Scan for the cell matching the given text and deliver its [x, y] coordinate at center. 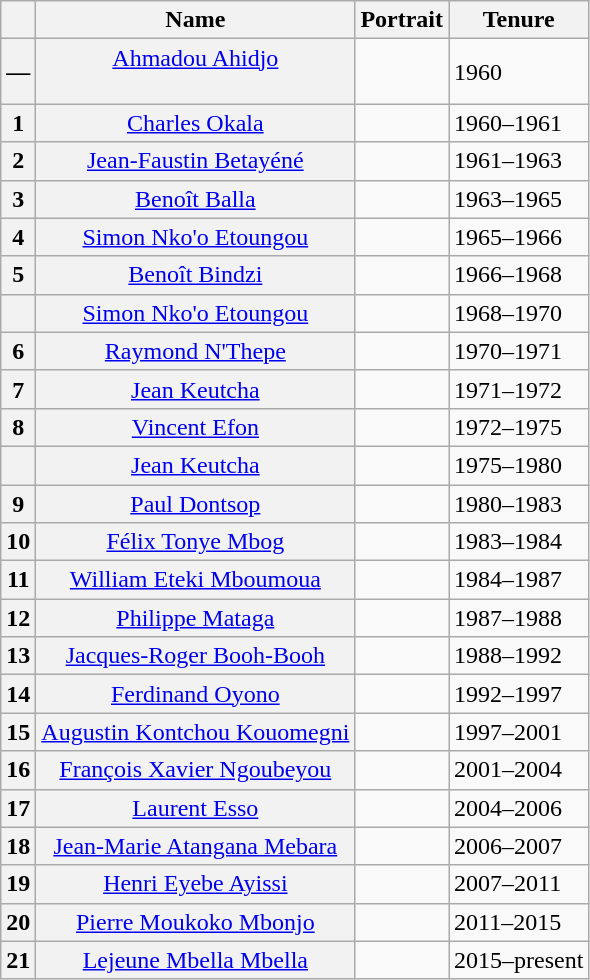
2015–present [519, 960]
18 [18, 846]
Charles Okala [196, 123]
2007–2011 [519, 884]
1970–1971 [519, 351]
Ahmadou Ahidjo [196, 72]
1972–1975 [519, 427]
7 [18, 389]
1975–1980 [519, 465]
Ferdinand Oyono [196, 694]
1966–1968 [519, 275]
Félix Tonye Mbog [196, 542]
5 [18, 275]
Lejeune Mbella Mbella [196, 960]
10 [18, 542]
1983–1984 [519, 542]
Henri Eyebe Ayissi [196, 884]
2006–2007 [519, 846]
— [18, 72]
1963–1965 [519, 199]
1984–1987 [519, 580]
1971–1972 [519, 389]
1992–1997 [519, 694]
9 [18, 503]
1965–1966 [519, 237]
Pierre Moukoko Mbonjo [196, 922]
1960–1961 [519, 123]
2001–2004 [519, 770]
1997–2001 [519, 732]
1 [18, 123]
13 [18, 656]
1987–1988 [519, 618]
16 [18, 770]
4 [18, 237]
Name [196, 20]
Augustin Kontchou Kouomegni [196, 732]
Jean-Faustin Betayéné [196, 161]
19 [18, 884]
Portrait [402, 20]
Benoît Balla [196, 199]
1961–1963 [519, 161]
15 [18, 732]
21 [18, 960]
Philippe Mataga [196, 618]
12 [18, 618]
François Xavier Ngoubeyou [196, 770]
Paul Dontsop [196, 503]
3 [18, 199]
11 [18, 580]
14 [18, 694]
1988–1992 [519, 656]
Jacques-Roger Booh-Booh [196, 656]
2 [18, 161]
1980–1983 [519, 503]
Raymond N'Thepe [196, 351]
Tenure [519, 20]
20 [18, 922]
William Eteki Mboumoua [196, 580]
17 [18, 808]
Jean-Marie Atangana Mebara [196, 846]
6 [18, 351]
1960 [519, 72]
2004–2006 [519, 808]
2011–2015 [519, 922]
1968–1970 [519, 313]
Benoît Bindzi [196, 275]
Laurent Esso [196, 808]
8 [18, 427]
Vincent Efon [196, 427]
